Locate the cell with the specified text and output its (x, y) center coordinate. 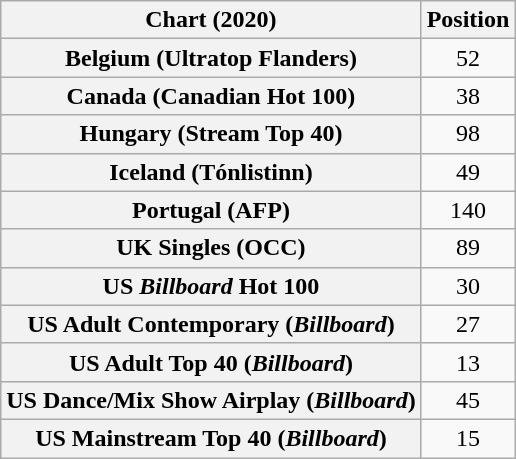
Belgium (Ultratop Flanders) (211, 58)
US Dance/Mix Show Airplay (Billboard) (211, 400)
13 (468, 362)
30 (468, 286)
UK Singles (OCC) (211, 248)
27 (468, 324)
89 (468, 248)
US Adult Contemporary (Billboard) (211, 324)
98 (468, 134)
140 (468, 210)
Canada (Canadian Hot 100) (211, 96)
US Mainstream Top 40 (Billboard) (211, 438)
Portugal (AFP) (211, 210)
38 (468, 96)
Iceland (Tónlistinn) (211, 172)
Chart (2020) (211, 20)
Hungary (Stream Top 40) (211, 134)
49 (468, 172)
US Billboard Hot 100 (211, 286)
Position (468, 20)
52 (468, 58)
US Adult Top 40 (Billboard) (211, 362)
15 (468, 438)
45 (468, 400)
